Pinpoint the cell where the given text exists, returning its [x, y] midpoint coordinate. 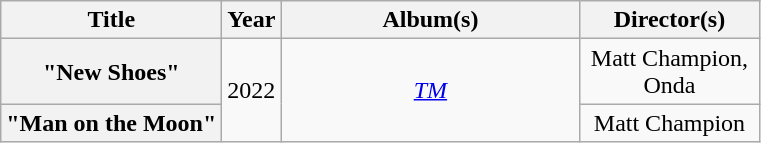
Matt Champion [670, 123]
Matt Champion, Onda [670, 72]
Year [252, 20]
Director(s) [670, 20]
Album(s) [430, 20]
TM [430, 90]
Title [112, 20]
"Man on the Moon" [112, 123]
"New Shoes" [112, 72]
2022 [252, 90]
